Locate the cell with the specified text and output its (x, y) center coordinate. 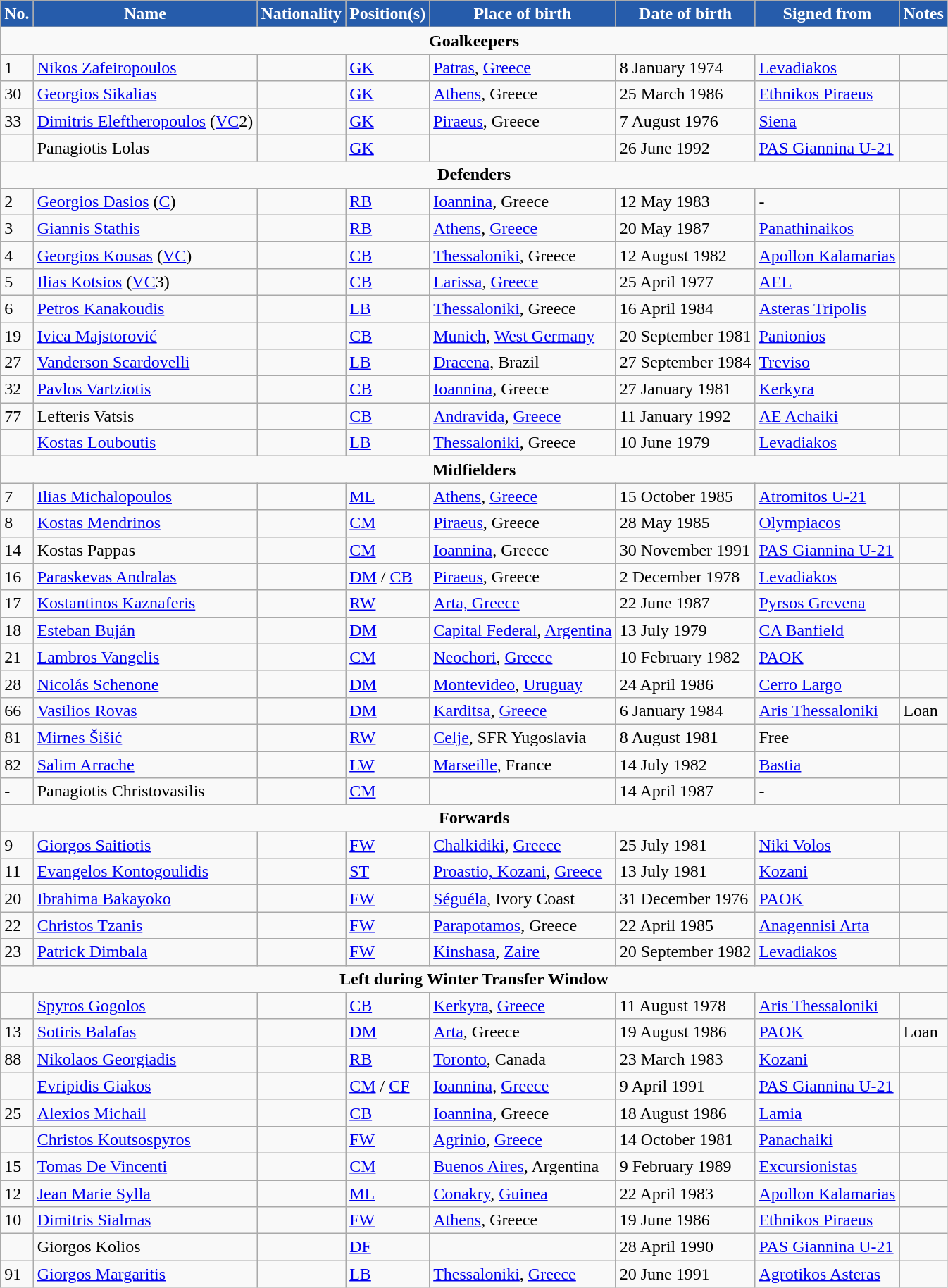
ST (387, 872)
Montevideo, Uruguay (523, 684)
Olympiacos (827, 523)
Jean Marie Sylla (145, 1194)
Free (827, 737)
Left during Winter Transfer Window (475, 979)
Cerro Largo (827, 684)
4 (17, 255)
Atromitos U-21 (827, 496)
Ilias Michalopoulos (145, 496)
Kostas Mendrinos (145, 523)
AE Achaiki (827, 416)
Capital Federal, Argentina (523, 630)
Munich, West Germany (523, 336)
14 October 1981 (685, 1139)
25 April 1977 (685, 282)
26 June 1992 (685, 148)
25 March 1986 (685, 94)
Kostantinos Kaznaferis (145, 604)
6 January 1984 (685, 711)
Forwards (475, 818)
Giorgos Kolios (145, 1247)
CA Banfield (827, 630)
10 February 1982 (685, 657)
13 (17, 1032)
Name (145, 14)
Giorgos Margaritis (145, 1274)
10 June 1979 (685, 443)
Toronto, Canada (523, 1059)
Tomas De Vincenti (145, 1166)
Giannis Stathis (145, 228)
8 (17, 523)
Lefteris Vatsis (145, 416)
Defenders (475, 175)
Marseille, France (523, 764)
Kerkyra, Greece (523, 1006)
14 (17, 550)
Siena (827, 121)
8 August 1981 (685, 737)
30 November 1991 (685, 550)
7 August 1976 (685, 121)
No. (17, 14)
Treviso (827, 363)
8 January 1974 (685, 68)
15 October 1985 (685, 496)
13 July 1979 (685, 630)
30 (17, 94)
3 (17, 228)
18 August 1986 (685, 1113)
Patras, Greece (523, 68)
LW (387, 764)
13 July 1981 (685, 872)
11 January 1992 (685, 416)
Vasilios Rovas (145, 711)
Nikolaos Georgiadis (145, 1059)
Séguéla, Ivory Coast (523, 899)
28 (17, 684)
21 (17, 657)
Panathinaikos (827, 228)
14 July 1982 (685, 764)
Christos Tzanis (145, 925)
Ibrahima Bakayoko (145, 899)
Neochori, Greece (523, 657)
Giorgos Saitiotis (145, 845)
9 (17, 845)
88 (17, 1059)
7 (17, 496)
Signed from (827, 14)
Karditsa, Greece (523, 711)
15 (17, 1166)
10 (17, 1220)
91 (17, 1274)
Georgios Kousas (VC) (145, 255)
Anagennisi Arta (827, 925)
Mirnes Šišić (145, 737)
Agrinio, Greece (523, 1139)
11 August 1978 (685, 1006)
Niki Volos (827, 845)
22 (17, 925)
Conakry, Guinea (523, 1194)
Lamia (827, 1113)
Asteras Tripolis (827, 308)
CM / CF (387, 1086)
Georgios Dasios (C) (145, 201)
66 (17, 711)
1 (17, 68)
23 (17, 952)
Position(s) (387, 14)
27 (17, 363)
31 December 1976 (685, 899)
Spyros Gogolos (145, 1006)
20 June 1991 (685, 1274)
Ivica Majstorović (145, 336)
19 August 1986 (685, 1032)
22 June 1987 (685, 604)
11 (17, 872)
12 August 1982 (685, 255)
19 (17, 336)
9 February 1989 (685, 1166)
24 April 1986 (685, 684)
Excursionistas (827, 1166)
Lambros Vangelis (145, 657)
18 (17, 630)
23 March 1983 (685, 1059)
Panachaiki (827, 1139)
Petros Kanakoudis (145, 308)
27 January 1981 (685, 389)
DM / CB (387, 577)
28 May 1985 (685, 523)
Chalkidiki, Greece (523, 845)
Nikos Zafeiropoulos (145, 68)
2 (17, 201)
Larissa, Greece (523, 282)
Christos Koutsospyros (145, 1139)
Andravida, Greece (523, 416)
Agrotikos Asteras (827, 1274)
14 April 1987 (685, 792)
22 April 1985 (685, 925)
22 April 1983 (685, 1194)
16 April 1984 (685, 308)
DF (387, 1247)
Panionios (827, 336)
Kostas Louboutis (145, 443)
82 (17, 764)
Kerkyra (827, 389)
Midfielders (475, 470)
17 (17, 604)
Patrick Dimbala (145, 952)
Proastio, Kozani, Greece (523, 872)
Vanderson Scardovelli (145, 363)
Buenos Aires, Argentina (523, 1166)
Paraskevas Andralas (145, 577)
Ilias Kotsios (VC3) (145, 282)
Dimitris Sialmas (145, 1220)
Goalkeepers (475, 41)
Parapotamos, Greece (523, 925)
Celje, SFR Yugoslavia (523, 737)
19 June 1986 (685, 1220)
16 (17, 577)
Dimitris Eleftheropoulos (VC2) (145, 121)
AEL (827, 282)
77 (17, 416)
81 (17, 737)
Place of birth (523, 14)
33 (17, 121)
Georgios Sikalias (145, 94)
12 (17, 1194)
32 (17, 389)
25 July 1981 (685, 845)
Dracena, Brazil (523, 363)
Notes (923, 14)
Panagiotis Lolas (145, 148)
9 April 1991 (685, 1086)
12 May 1983 (685, 201)
28 April 1990 (685, 1247)
2 December 1978 (685, 577)
Evripidis Giakos (145, 1086)
Sotiris Balafas (145, 1032)
Kinshasa, Zaire (523, 952)
Pavlos Vartziotis (145, 389)
20 (17, 899)
27 September 1984 (685, 363)
Date of birth (685, 14)
5 (17, 282)
20 May 1987 (685, 228)
Kostas Pappas (145, 550)
20 September 1981 (685, 336)
6 (17, 308)
Panagiotis Christovasilis (145, 792)
Alexios Michail (145, 1113)
Salim Arrache (145, 764)
Evangelos Kontogoulidis (145, 872)
Esteban Buján (145, 630)
Bastia (827, 764)
20 September 1982 (685, 952)
25 (17, 1113)
Nicolás Schenone (145, 684)
Pyrsos Grevena (827, 604)
Nationality (301, 14)
